Find where the given text appears and provide that cell's center as [X, Y] coordinate. 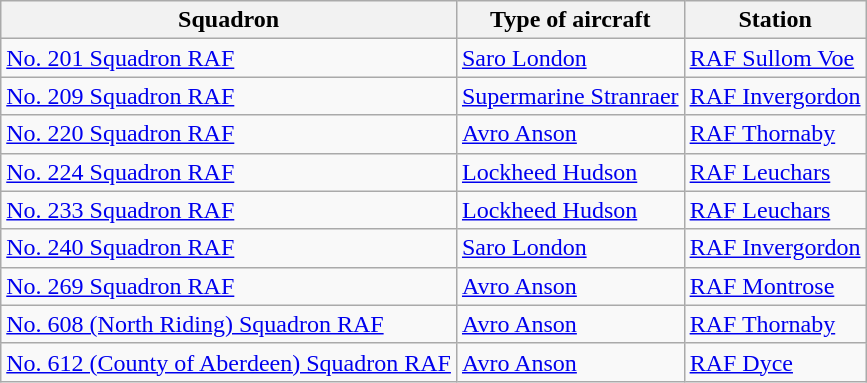
Type of aircraft [570, 20]
No. 240 Squadron RAF [229, 248]
No. 608 (North Riding) Squadron RAF [229, 324]
No. 220 Squadron RAF [229, 134]
Squadron [229, 20]
No. 612 (County of Aberdeen) Squadron RAF [229, 362]
No. 269 Squadron RAF [229, 286]
RAF Montrose [775, 286]
Station [775, 20]
No. 233 Squadron RAF [229, 210]
Supermarine Stranraer [570, 96]
RAF Dyce [775, 362]
No. 209 Squadron RAF [229, 96]
No. 201 Squadron RAF [229, 58]
RAF Sullom Voe [775, 58]
No. 224 Squadron RAF [229, 172]
